Locate the cell with the specified text and output its (x, y) center coordinate. 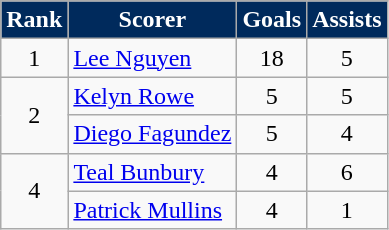
Rank (34, 20)
Assists (347, 20)
Lee Nguyen (152, 58)
Patrick Mullins (152, 210)
2 (34, 115)
Goals (272, 20)
18 (272, 58)
Kelyn Rowe (152, 96)
6 (347, 172)
Teal Bunbury (152, 172)
Diego Fagundez (152, 134)
Scorer (152, 20)
